Find where the given text appears and provide that cell's center as [x, y] coordinate. 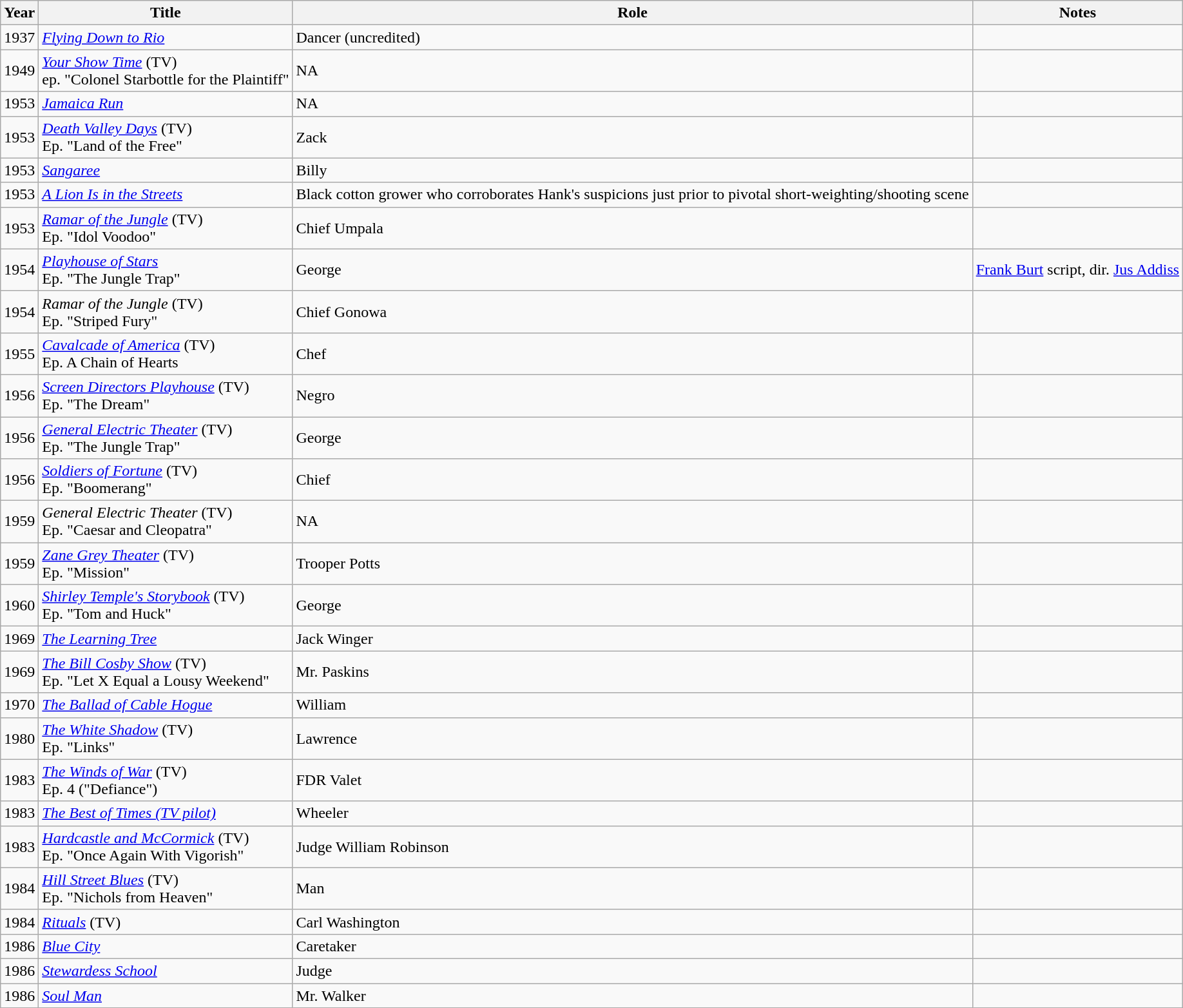
The Learning Tree [166, 639]
Judge [633, 971]
Billy [633, 170]
A Lion Is in the Streets [166, 195]
Hardcastle and McCormick (TV)Ep. "Once Again With Vigorish" [166, 847]
Negro [633, 396]
Frank Burt script, dir. Jus Addiss [1077, 269]
Jamaica Run [166, 104]
Lawrence [633, 739]
The White Shadow (TV)Ep. "Links" [166, 739]
1960 [19, 606]
Blue City [166, 946]
The Best of Times (TV pilot) [166, 813]
Man [633, 888]
Mr. Paskins [633, 672]
Shirley Temple's Storybook (TV)Ep. "Tom and Huck" [166, 606]
1980 [19, 739]
Stewardess School [166, 971]
Chief [633, 480]
Death Valley Days (TV)Ep. "Land of the Free" [166, 137]
Cavalcade of America (TV)Ep. A Chain of Hearts [166, 353]
Flying Down to Rio [166, 37]
Chief Gonowa [633, 312]
Zane Grey Theater (TV)Ep. "Mission" [166, 563]
Mr. Walker [633, 996]
Judge William Robinson [633, 847]
Year [19, 13]
Sangaree [166, 170]
1949 [19, 71]
1937 [19, 37]
Hill Street Blues (TV)Ep. "Nichols from Heaven" [166, 888]
Soul Man [166, 996]
Playhouse of StarsEp. "The Jungle Trap" [166, 269]
Role [633, 13]
Carl Washington [633, 922]
Rituals (TV) [166, 922]
Wheeler [633, 813]
The Bill Cosby Show (TV)Ep. "Let X Equal a Lousy Weekend" [166, 672]
Trooper Potts [633, 563]
The Ballad of Cable Hogue [166, 705]
Caretaker [633, 946]
FDR Valet [633, 780]
Chef [633, 353]
General Electric Theater (TV)Ep. "Caesar and Cleopatra" [166, 522]
The Winds of War (TV)Ep. 4 ("Defiance") [166, 780]
Chief Umpala [633, 228]
Screen Directors Playhouse (TV)Ep. "The Dream" [166, 396]
Ramar of the Jungle (TV)Ep. "Idol Voodoo" [166, 228]
Jack Winger [633, 639]
General Electric Theater (TV)Ep. "The Jungle Trap" [166, 437]
Black cotton grower who corroborates Hank's suspicions just prior to pivotal short-weighting/shooting scene [633, 195]
Notes [1077, 13]
Title [166, 13]
1970 [19, 705]
Zack [633, 137]
Soldiers of Fortune (TV)Ep. "Boomerang" [166, 480]
William [633, 705]
Dancer (uncredited) [633, 37]
1955 [19, 353]
Ramar of the Jungle (TV)Ep. "Striped Fury" [166, 312]
Your Show Time (TV)ep. "Colonel Starbottle for the Plaintiff" [166, 71]
